Extract the [x, y] coordinate from the center of the cell holding the provided text.  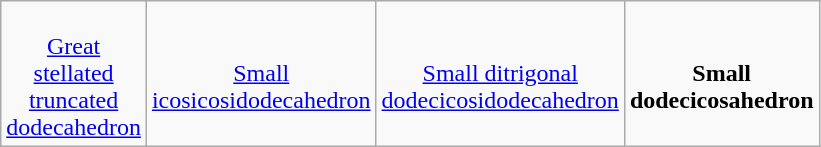
Small ditrigonal dodecicosidodecahedron [500, 74]
Small dodecicosahedron [722, 74]
Small icosicosidodecahedron [261, 74]
Great stellated truncated dodecahedron [74, 74]
